Return [x, y] of the center of cell containing provided text 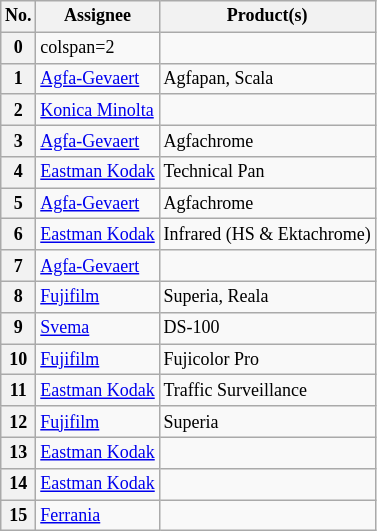
0 [18, 48]
1 [18, 78]
colspan=2 [98, 48]
15 [18, 516]
11 [18, 390]
8 [18, 296]
Product(s) [267, 16]
6 [18, 234]
14 [18, 484]
Technical Pan [267, 172]
Konica Minolta [98, 110]
Superia, Reala [267, 296]
Superia [267, 422]
5 [18, 204]
DS-100 [267, 328]
13 [18, 452]
Ferrania [98, 516]
4 [18, 172]
Svema [98, 328]
Infrared (HS & Ektachrome) [267, 234]
Assignee [98, 16]
2 [18, 110]
Fujicolor Pro [267, 360]
12 [18, 422]
10 [18, 360]
3 [18, 140]
9 [18, 328]
7 [18, 266]
Traffic Surveillance [267, 390]
Agfapan, Scala [267, 78]
No. [18, 16]
